Identify which cell holds the provided text, then report its [X, Y] central coordinate. 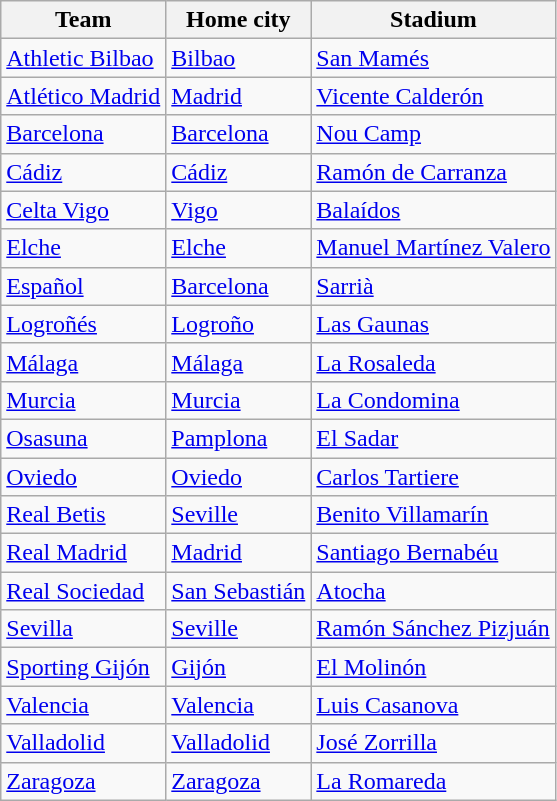
Carlos Tartiere [434, 477]
José Zorrilla [434, 743]
El Sadar [434, 438]
El Molinón [434, 667]
Real Madrid [84, 553]
Vigo [238, 210]
La Rosaleda [434, 362]
Benito Villamarín [434, 515]
Home city [238, 20]
Nou Camp [434, 134]
Stadium [434, 20]
Bilbao [238, 58]
Real Sociedad [84, 591]
Ramón Sánchez Pizjuán [434, 629]
Sporting Gijón [84, 667]
La Romareda [434, 781]
San Mamés [434, 58]
La Condomina [434, 400]
Team [84, 20]
Atlético Madrid [84, 96]
Athletic Bilbao [84, 58]
Logroño [238, 324]
Balaídos [434, 210]
Pamplona [238, 438]
Sevilla [84, 629]
Sarrià [434, 286]
Gijón [238, 667]
Logroñés [84, 324]
Atocha [434, 591]
Real Betis [84, 515]
Celta Vigo [84, 210]
Español [84, 286]
Luis Casanova [434, 705]
Osasuna [84, 438]
Las Gaunas [434, 324]
San Sebastián [238, 591]
Ramón de Carranza [434, 172]
Manuel Martínez Valero [434, 248]
Vicente Calderón [434, 96]
Santiago Bernabéu [434, 553]
